Pinpoint the cell where the given text exists, returning its (X, Y) midpoint coordinate. 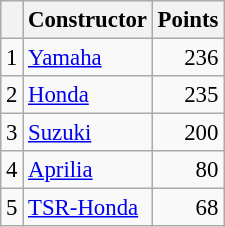
Aprilia (88, 170)
Honda (88, 95)
1 (12, 58)
Points (188, 20)
236 (188, 58)
Constructor (88, 20)
Yamaha (88, 58)
68 (188, 208)
80 (188, 170)
2 (12, 95)
235 (188, 95)
200 (188, 133)
Suzuki (88, 133)
4 (12, 170)
TSR-Honda (88, 208)
5 (12, 208)
3 (12, 133)
